Search for the cell housing the specified text and yield its [x, y] center coordinate. 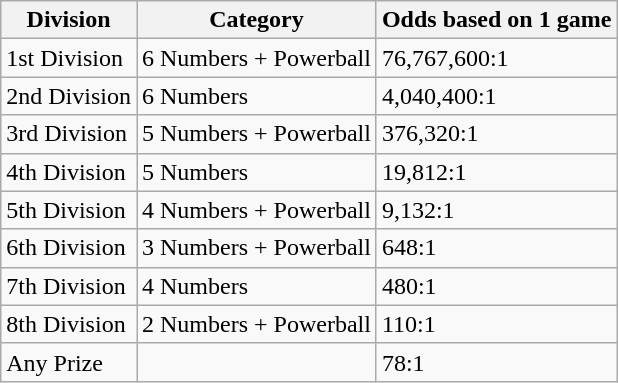
480:1 [496, 286]
4,040,400:1 [496, 96]
6 Numbers [256, 96]
8th Division [69, 324]
4th Division [69, 172]
6th Division [69, 248]
2 Numbers + Powerball [256, 324]
76,767,600:1 [496, 58]
2nd Division [69, 96]
78:1 [496, 362]
648:1 [496, 248]
19,812:1 [496, 172]
376,320:1 [496, 134]
4 Numbers [256, 286]
5 Numbers + Powerball [256, 134]
3rd Division [69, 134]
1st Division [69, 58]
9,132:1 [496, 210]
4 Numbers + Powerball [256, 210]
Division [69, 20]
5th Division [69, 210]
Odds based on 1 game [496, 20]
6 Numbers + Powerball [256, 58]
Category [256, 20]
110:1 [496, 324]
Any Prize [69, 362]
7th Division [69, 286]
3 Numbers + Powerball [256, 248]
5 Numbers [256, 172]
